Search for the cell housing the specified text and yield its [X, Y] center coordinate. 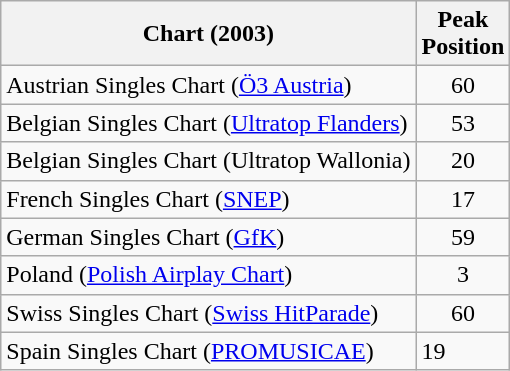
Poland (Polish Airplay Chart) [208, 275]
59 [463, 237]
Chart (2003) [208, 34]
19 [463, 351]
Spain Singles Chart (PROMUSICAE) [208, 351]
Belgian Singles Chart (Ultratop Wallonia) [208, 161]
Swiss Singles Chart (Swiss HitParade) [208, 313]
20 [463, 161]
Austrian Singles Chart (Ö3 Austria) [208, 85]
PeakPosition [463, 34]
17 [463, 199]
3 [463, 275]
Belgian Singles Chart (Ultratop Flanders) [208, 123]
53 [463, 123]
German Singles Chart (GfK) [208, 237]
French Singles Chart (SNEP) [208, 199]
